Find where the given text appears and provide that cell's center as (X, Y) coordinate. 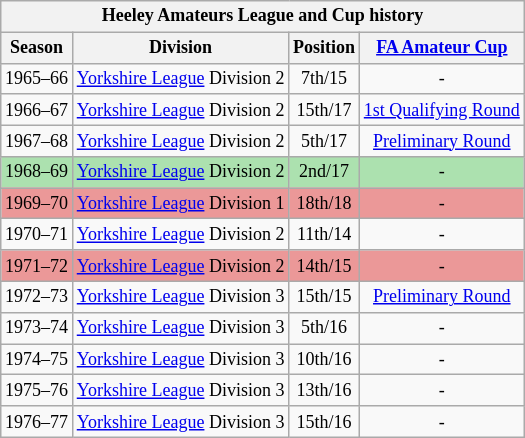
1971–72 (37, 266)
1968–69 (37, 172)
5th/16 (324, 328)
7th/15 (324, 78)
1965–66 (37, 78)
15th/16 (324, 422)
15th/15 (324, 296)
1976–77 (37, 422)
1974–75 (37, 360)
1966–67 (37, 110)
Division (180, 48)
5th/17 (324, 140)
2nd/17 (324, 172)
13th/16 (324, 390)
1973–74 (37, 328)
Season (37, 48)
1972–73 (37, 296)
11th/14 (324, 234)
1st Qualifying Round (442, 110)
1970–71 (37, 234)
14th/15 (324, 266)
FA Amateur Cup (442, 48)
10th/16 (324, 360)
15th/17 (324, 110)
1967–68 (37, 140)
1969–70 (37, 204)
1975–76 (37, 390)
Heeley Amateurs League and Cup history (262, 16)
18th/18 (324, 204)
Yorkshire League Division 1 (180, 204)
Position (324, 48)
